Return (x, y) of the center of cell containing provided text 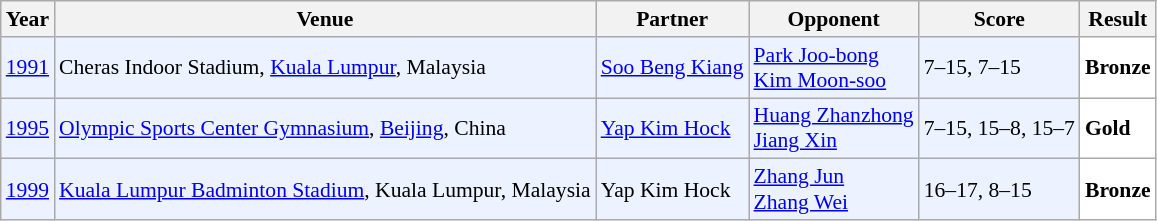
Cheras Indoor Stadium, Kuala Lumpur, Malaysia (325, 68)
Score (1000, 19)
Park Joo-bong Kim Moon-soo (834, 68)
16–17, 8–15 (1000, 190)
Kuala Lumpur Badminton Stadium, Kuala Lumpur, Malaysia (325, 190)
Gold (1118, 128)
Year (28, 19)
Olympic Sports Center Gymnasium, Beijing, China (325, 128)
1995 (28, 128)
Venue (325, 19)
Opponent (834, 19)
Soo Beng Kiang (672, 68)
7–15, 7–15 (1000, 68)
1999 (28, 190)
1991 (28, 68)
Huang Zhanzhong Jiang Xin (834, 128)
Result (1118, 19)
Zhang Jun Zhang Wei (834, 190)
7–15, 15–8, 15–7 (1000, 128)
Partner (672, 19)
